Return the [X, Y] coordinate for the center point of the cell that contains the specified text.  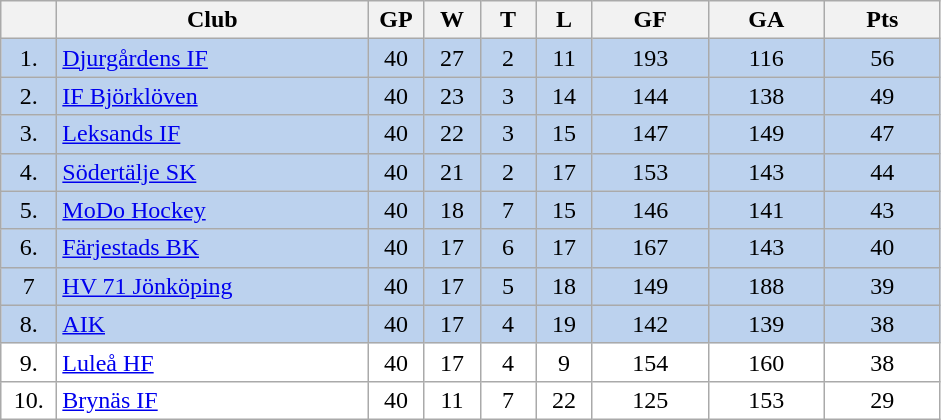
138 [766, 96]
Club [212, 20]
167 [650, 248]
4. [29, 172]
21 [452, 172]
6. [29, 248]
125 [650, 400]
56 [882, 58]
23 [452, 96]
9 [564, 362]
10. [29, 400]
AIK [212, 324]
8. [29, 324]
GF [650, 20]
Djurgårdens IF [212, 58]
5 [508, 286]
44 [882, 172]
14 [564, 96]
193 [650, 58]
L [564, 20]
6 [508, 248]
27 [452, 58]
142 [650, 324]
Brynäs IF [212, 400]
MoDo Hockey [212, 210]
49 [882, 96]
T [508, 20]
147 [650, 134]
39 [882, 286]
141 [766, 210]
IF Björklöven [212, 96]
160 [766, 362]
146 [650, 210]
29 [882, 400]
W [452, 20]
19 [564, 324]
Färjestads BK [212, 248]
5. [29, 210]
HV 71 Jönköping [212, 286]
154 [650, 362]
Luleå HF [212, 362]
Leksands IF [212, 134]
188 [766, 286]
47 [882, 134]
144 [650, 96]
GA [766, 20]
1. [29, 58]
2. [29, 96]
9. [29, 362]
GP [396, 20]
116 [766, 58]
3. [29, 134]
139 [766, 324]
43 [882, 210]
Södertälje SK [212, 172]
Pts [882, 20]
